Pinpoint the cell where the given text exists, returning its [x, y] midpoint coordinate. 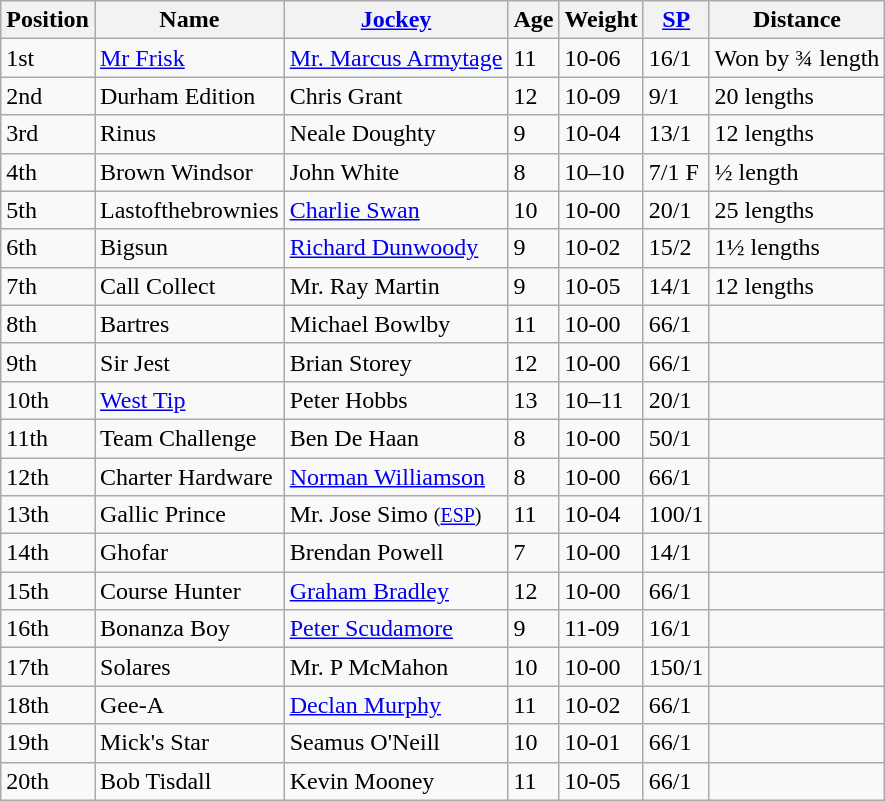
Brown Windsor [189, 172]
Richard Dunwoody [396, 248]
Brian Storey [396, 362]
Age [534, 20]
Peter Hobbs [396, 400]
15/2 [676, 248]
Mr. P McMahon [396, 667]
11th [48, 438]
7/1 F [676, 172]
Neale Doughty [396, 134]
Gee-A [189, 705]
2nd [48, 96]
20 lengths [797, 96]
Position [48, 20]
13 [534, 400]
Chris Grant [396, 96]
Durham Edition [189, 96]
10–10 [601, 172]
Peter Scudamore [396, 629]
1½ lengths [797, 248]
150/1 [676, 667]
12th [48, 477]
Declan Murphy [396, 705]
Bonanza Boy [189, 629]
14th [48, 553]
Graham Bradley [396, 591]
17th [48, 667]
Ben De Haan [396, 438]
John White [396, 172]
SP [676, 20]
Name [189, 20]
10-09 [601, 96]
Charter Hardware [189, 477]
3rd [48, 134]
Bartres [189, 324]
Bigsun [189, 248]
10-01 [601, 743]
Gallic Prince [189, 515]
11-09 [601, 629]
9/1 [676, 96]
20th [48, 781]
1st [48, 58]
15th [48, 591]
Course Hunter [189, 591]
Solares [189, 667]
Won by ¾ length [797, 58]
Weight [601, 20]
Mick's Star [189, 743]
25 lengths [797, 210]
Rinus [189, 134]
7th [48, 286]
100/1 [676, 515]
Norman Williamson [396, 477]
Charlie Swan [396, 210]
Kevin Mooney [396, 781]
Call Collect [189, 286]
16th [48, 629]
Jockey [396, 20]
5th [48, 210]
10-06 [601, 58]
50/1 [676, 438]
Brendan Powell [396, 553]
Bob Tisdall [189, 781]
9th [48, 362]
Mr Frisk [189, 58]
Distance [797, 20]
7 [534, 553]
18th [48, 705]
Michael Bowlby [396, 324]
Mr. Marcus Armytage [396, 58]
19th [48, 743]
8th [48, 324]
6th [48, 248]
13th [48, 515]
West Tip [189, 400]
Ghofar [189, 553]
Sir Jest [189, 362]
Mr. Jose Simo (ESP) [396, 515]
½ length [797, 172]
Team Challenge [189, 438]
Mr. Ray Martin [396, 286]
4th [48, 172]
13/1 [676, 134]
Seamus O'Neill [396, 743]
10–11 [601, 400]
10th [48, 400]
Lastofthebrownies [189, 210]
